Scan for the cell matching the given text and deliver its [X, Y] coordinate at center. 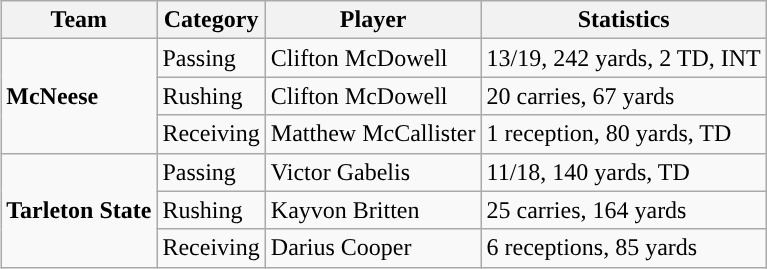
25 carries, 164 yards [624, 210]
Category [211, 20]
1 reception, 80 yards, TD [624, 134]
11/18, 140 yards, TD [624, 172]
13/19, 242 yards, 2 TD, INT [624, 58]
Victor Gabelis [373, 172]
Statistics [624, 20]
Tarleton State [79, 210]
Matthew McCallister [373, 134]
Team [79, 20]
Player [373, 20]
Kayvon Britten [373, 210]
20 carries, 67 yards [624, 96]
McNeese [79, 96]
Darius Cooper [373, 248]
6 receptions, 85 yards [624, 248]
